Capture the cell that displays the provided text and extract its [X, Y] central coordinate. 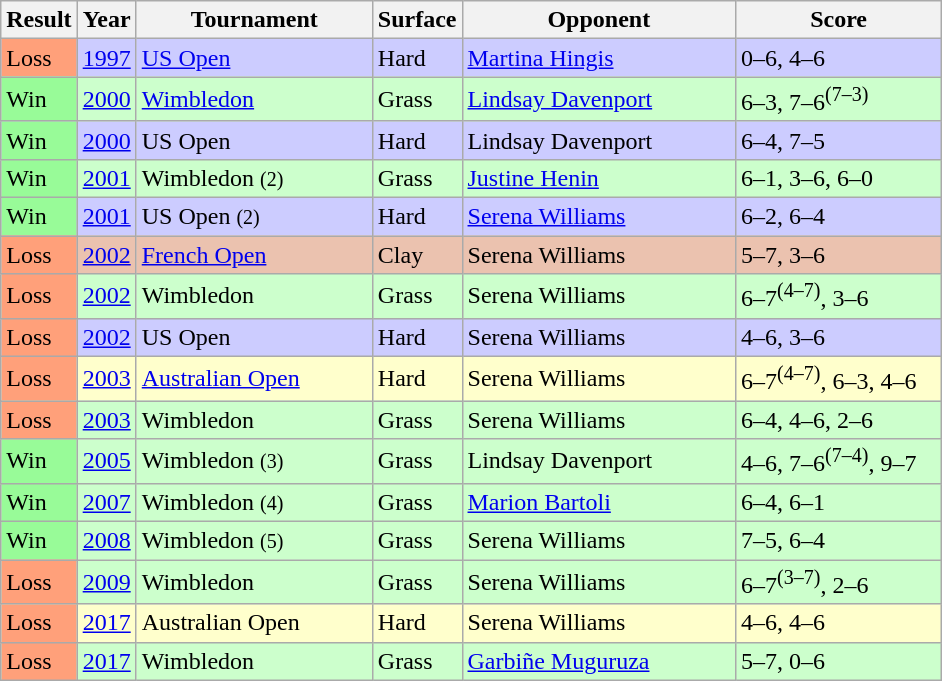
US Open (2) [254, 217]
Wimbledon (5) [254, 541]
Result [39, 20]
6–4, 7–5 [839, 140]
6–1, 3–6, 6–0 [839, 178]
Wimbledon (3) [254, 462]
Garbiñe Muguruza [599, 661]
6–4, 6–1 [839, 502]
2005 [106, 462]
Year [106, 20]
6–7(4–7), 3–6 [839, 296]
Score [839, 20]
1997 [106, 58]
6–3, 7–6(7–3) [839, 100]
Surface [417, 20]
0–6, 4–6 [839, 58]
Wimbledon (2) [254, 178]
6–7(4–7), 6–3, 4–6 [839, 378]
Marion Bartoli [599, 502]
4–6, 3–6 [839, 337]
Clay [417, 255]
2008 [106, 541]
4–6, 4–6 [839, 623]
4–6, 7–6(7–4), 9–7 [839, 462]
French Open [254, 255]
Opponent [599, 20]
Martina Hingis [599, 58]
2007 [106, 502]
6–4, 4–6, 2–6 [839, 420]
Wimbledon (4) [254, 502]
2009 [106, 582]
6–2, 6–4 [839, 217]
5–7, 0–6 [839, 661]
Justine Henin [599, 178]
6–7(3–7), 2–6 [839, 582]
Tournament [254, 20]
5–7, 3–6 [839, 255]
7–5, 6–4 [839, 541]
